Provide the (X, Y) coordinate of the cell's center where the given text is located.  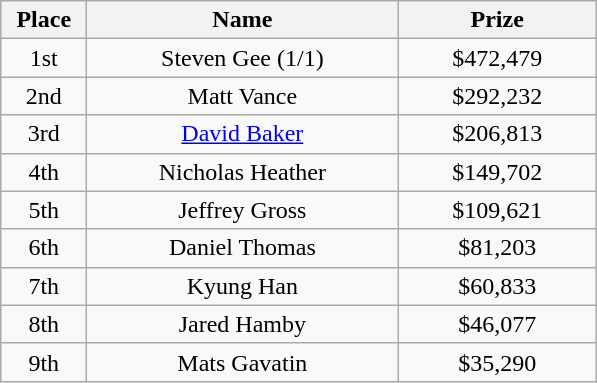
David Baker (242, 134)
9th (44, 362)
Mats Gavatin (242, 362)
4th (44, 172)
Prize (498, 20)
$46,077 (498, 324)
8th (44, 324)
6th (44, 248)
Jared Hamby (242, 324)
3rd (44, 134)
$109,621 (498, 210)
Steven Gee (1/1) (242, 58)
$149,702 (498, 172)
Matt Vance (242, 96)
Name (242, 20)
7th (44, 286)
1st (44, 58)
$81,203 (498, 248)
$60,833 (498, 286)
$292,232 (498, 96)
$35,290 (498, 362)
Jeffrey Gross (242, 210)
$472,479 (498, 58)
$206,813 (498, 134)
5th (44, 210)
Kyung Han (242, 286)
Place (44, 20)
2nd (44, 96)
Nicholas Heather (242, 172)
Daniel Thomas (242, 248)
